Determine the (x, y) coordinate at the center of the cell enclosing the given text.  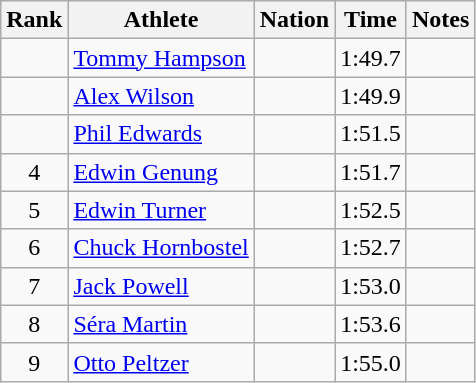
Athlete (161, 20)
Otto Peltzer (161, 362)
6 (34, 248)
Nation (294, 20)
Time (371, 20)
1:51.5 (371, 134)
7 (34, 286)
1:49.7 (371, 58)
8 (34, 324)
Tommy Hampson (161, 58)
Edwin Turner (161, 210)
1:53.0 (371, 286)
Notes (440, 20)
Chuck Hornbostel (161, 248)
1:53.6 (371, 324)
Phil Edwards (161, 134)
4 (34, 172)
Jack Powell (161, 286)
1:49.9 (371, 96)
Séra Martin (161, 324)
1:55.0 (371, 362)
1:51.7 (371, 172)
Alex Wilson (161, 96)
9 (34, 362)
Rank (34, 20)
1:52.5 (371, 210)
Edwin Genung (161, 172)
5 (34, 210)
1:52.7 (371, 248)
